From the cell containing the given text, extract its center point as [X, Y] coordinate. 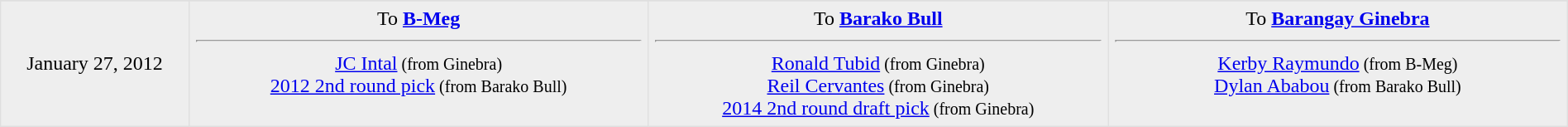
To Barangay GinebraKerby Raymundo (from B-Meg) Dylan Ababou (from Barako Bull) [1338, 64]
To Barako BullRonald Tubid (from Ginebra) Reil Cervantes (from Ginebra) 2014 2nd round draft pick (from Ginebra) [878, 64]
January 27, 2012 [95, 64]
To B-MegJC Intal (from Ginebra)2012 2nd round pick (from Barako Bull) [418, 64]
